Locate the cell with the specified text and output its [x, y] center coordinate. 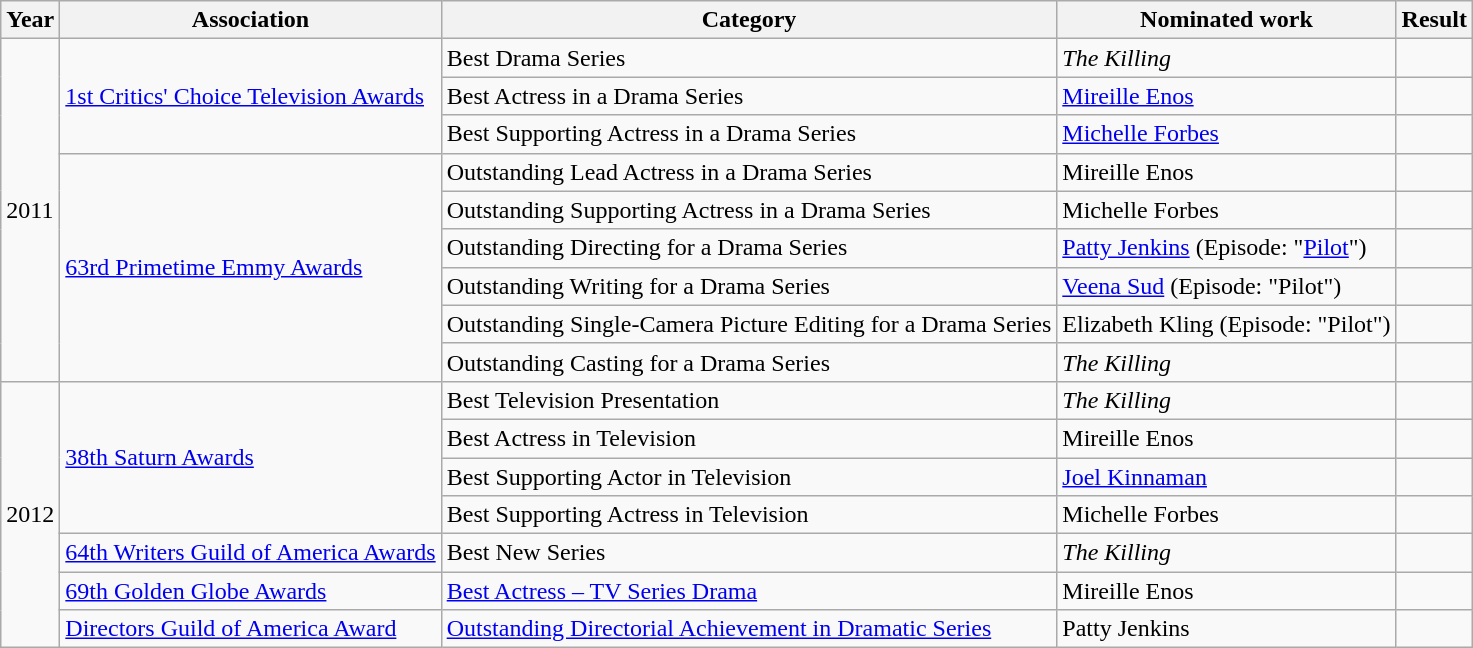
Elizabeth Kling (Episode: "Pilot") [1226, 324]
Patty Jenkins (Episode: "Pilot") [1226, 248]
63rd Primetime Emmy Awards [250, 267]
Best Supporting Actress in Television [749, 515]
Result [1434, 20]
Joel Kinnaman [1226, 477]
1st Critics' Choice Television Awards [250, 96]
Best Actress in a Drama Series [749, 96]
Outstanding Supporting Actress in a Drama Series [749, 210]
Category [749, 20]
Veena Sud (Episode: "Pilot") [1226, 286]
Best Supporting Actor in Television [749, 477]
Association [250, 20]
Patty Jenkins [1226, 629]
Best Television Presentation [749, 400]
69th Golden Globe Awards [250, 591]
Outstanding Directing for a Drama Series [749, 248]
38th Saturn Awards [250, 457]
Best Drama Series [749, 58]
64th Writers Guild of America Awards [250, 553]
Nominated work [1226, 20]
Best New Series [749, 553]
Best Actress – TV Series Drama [749, 591]
Year [30, 20]
2012 [30, 514]
Best Actress in Television [749, 438]
Outstanding Casting for a Drama Series [749, 362]
Best Supporting Actress in a Drama Series [749, 134]
Directors Guild of America Award [250, 629]
Outstanding Directorial Achievement in Dramatic Series [749, 629]
Outstanding Writing for a Drama Series [749, 286]
2011 [30, 210]
Outstanding Lead Actress in a Drama Series [749, 172]
Outstanding Single-Camera Picture Editing for a Drama Series [749, 324]
